Locate the cell with the specified text and output its [x, y] center coordinate. 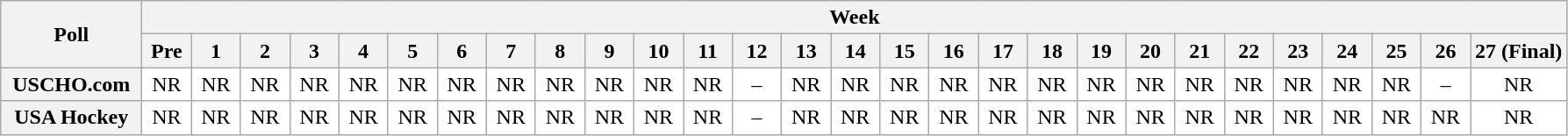
24 [1347, 51]
18 [1052, 51]
22 [1249, 51]
2 [265, 51]
USCHO.com [72, 84]
26 [1445, 51]
4 [363, 51]
3 [314, 51]
20 [1150, 51]
15 [905, 51]
27 (Final) [1519, 51]
23 [1298, 51]
7 [511, 51]
9 [609, 51]
5 [412, 51]
6 [462, 51]
8 [560, 51]
USA Hockey [72, 118]
19 [1101, 51]
13 [806, 51]
Pre [167, 51]
1 [216, 51]
11 [707, 51]
10 [658, 51]
12 [757, 51]
21 [1199, 51]
Poll [72, 34]
Week [855, 18]
16 [954, 51]
17 [1003, 51]
25 [1396, 51]
14 [856, 51]
